Extract the (X, Y) coordinate from the center of the cell holding the provided text.  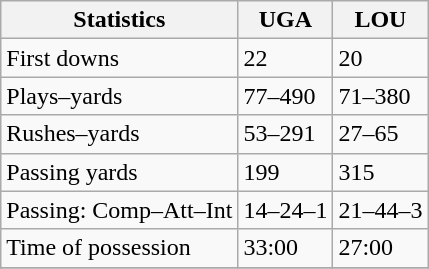
53–291 (286, 134)
22 (286, 58)
Passing yards (120, 172)
14–24–1 (286, 210)
71–380 (380, 96)
Rushes–yards (120, 134)
33:00 (286, 248)
Statistics (120, 20)
77–490 (286, 96)
27:00 (380, 248)
Time of possession (120, 248)
27–65 (380, 134)
315 (380, 172)
LOU (380, 20)
UGA (286, 20)
199 (286, 172)
20 (380, 58)
Plays–yards (120, 96)
First downs (120, 58)
Passing: Comp–Att–Int (120, 210)
21–44–3 (380, 210)
